Return (X, Y) of the center of cell containing provided text 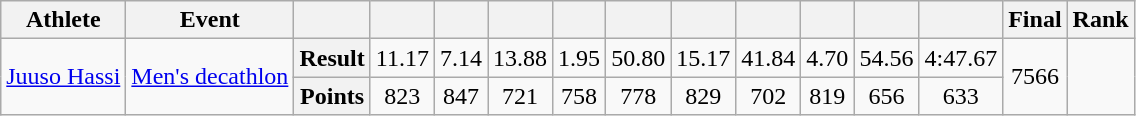
829 (704, 96)
819 (828, 96)
Athlete (64, 20)
7566 (1035, 77)
41.84 (768, 58)
4.70 (828, 58)
1.95 (580, 58)
847 (460, 96)
Juuso Hassi (64, 77)
54.56 (886, 58)
Final (1035, 20)
Men's decathlon (210, 77)
633 (961, 96)
7.14 (460, 58)
Event (210, 20)
778 (638, 96)
656 (886, 96)
50.80 (638, 58)
Points (332, 96)
702 (768, 96)
Result (332, 58)
4:47.67 (961, 58)
15.17 (704, 58)
Rank (1100, 20)
13.88 (520, 58)
823 (402, 96)
11.17 (402, 58)
721 (520, 96)
758 (580, 96)
